From the cell containing the given text, extract its center point as [X, Y] coordinate. 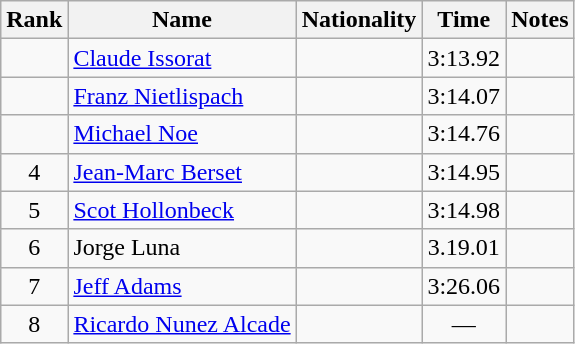
Michael Noe [182, 134]
4 [34, 172]
Jean-Marc Berset [182, 172]
Claude Issorat [182, 58]
5 [34, 210]
Nationality [359, 20]
3.19.01 [464, 248]
Time [464, 20]
6 [34, 248]
3:14.98 [464, 210]
8 [34, 324]
3:13.92 [464, 58]
3:14.07 [464, 96]
— [464, 324]
Rank [34, 20]
Scot Hollonbeck [182, 210]
3:14.95 [464, 172]
Franz Nietlispach [182, 96]
Notes [540, 20]
3:14.76 [464, 134]
Jeff Adams [182, 286]
Name [182, 20]
Jorge Luna [182, 248]
3:26.06 [464, 286]
7 [34, 286]
Ricardo Nunez Alcade [182, 324]
